Detect which cell encompasses the target text, then output its (x, y) center coordinate. 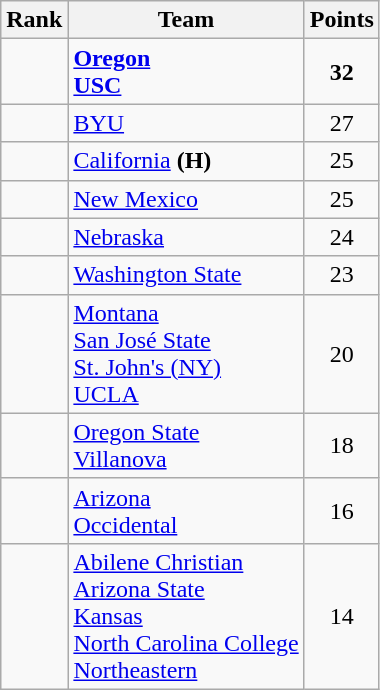
BYU (186, 123)
Nebraska (186, 237)
16 (342, 510)
Oregon StateVillanova (186, 446)
California (H) (186, 161)
20 (342, 354)
Rank (34, 20)
23 (342, 275)
18 (342, 446)
32 (342, 72)
New Mexico (186, 199)
24 (342, 237)
ArizonaOccidental (186, 510)
Team (186, 20)
Abilene ChristianArizona StateKansasNorth Carolina CollegeNortheastern (186, 616)
Washington State (186, 275)
OregonUSC (186, 72)
Points (342, 20)
14 (342, 616)
MontanaSan José StateSt. John's (NY)UCLA (186, 354)
27 (342, 123)
